Capture the cell that displays the provided text and extract its [X, Y] central coordinate. 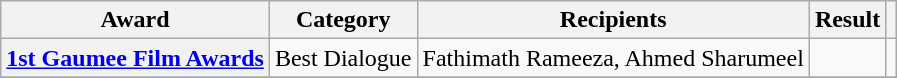
Fathimath Rameeza, Ahmed Sharumeel [613, 58]
Result [847, 20]
Best Dialogue [343, 58]
Category [343, 20]
Award [136, 20]
1st Gaumee Film Awards [136, 58]
Recipients [613, 20]
